Determine the [X, Y] coordinate at the center of the cell enclosing the given text.  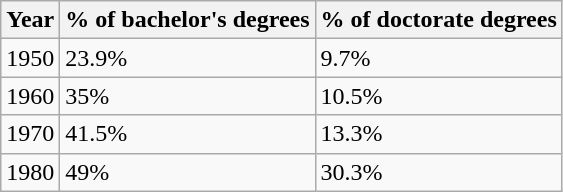
10.5% [438, 96]
35% [188, 96]
41.5% [188, 134]
1980 [30, 172]
9.7% [438, 58]
Year [30, 20]
% of doctorate degrees [438, 20]
1960 [30, 96]
23.9% [188, 58]
1950 [30, 58]
49% [188, 172]
1970 [30, 134]
% of bachelor's degrees [188, 20]
13.3% [438, 134]
30.3% [438, 172]
